From the cell containing the given text, extract its center point as [X, Y] coordinate. 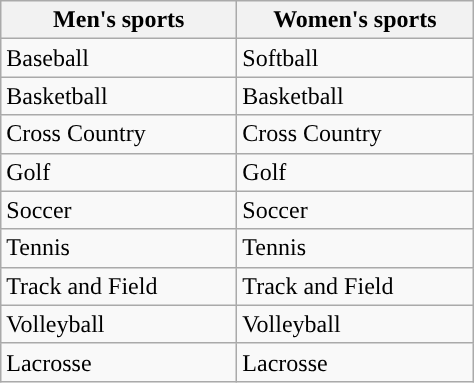
Softball [355, 58]
Men's sports [119, 20]
Women's sports [355, 20]
Baseball [119, 58]
